Capture the cell that displays the provided text and extract its (X, Y) central coordinate. 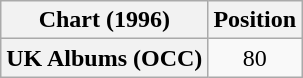
UK Albums (OCC) (104, 58)
Chart (1996) (104, 20)
Position (255, 20)
80 (255, 58)
